Find where the given text appears and provide that cell's center as (x, y) coordinate. 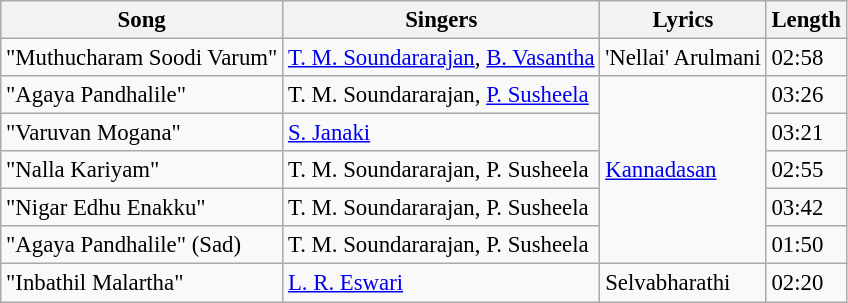
T. M. Soundararajan, B. Vasantha (442, 58)
'Nellai' Arulmani (683, 58)
"Agaya Pandhalile" (142, 95)
Kannadasan (683, 170)
"Nalla Kariyam" (142, 170)
02:58 (806, 58)
Lyrics (683, 20)
S. Janaki (442, 133)
L. R. Eswari (442, 283)
03:21 (806, 133)
Song (142, 20)
Selvabharathi (683, 283)
03:26 (806, 95)
"Muthucharam Soodi Varum" (142, 58)
Length (806, 20)
"Inbathil Malartha" (142, 283)
"Agaya Pandhalile" (Sad) (142, 245)
"Nigar Edhu Enakku" (142, 208)
02:20 (806, 283)
02:55 (806, 170)
01:50 (806, 245)
Singers (442, 20)
03:42 (806, 208)
"Varuvan Mogana" (142, 133)
